Capture the cell that displays the provided text and extract its [x, y] central coordinate. 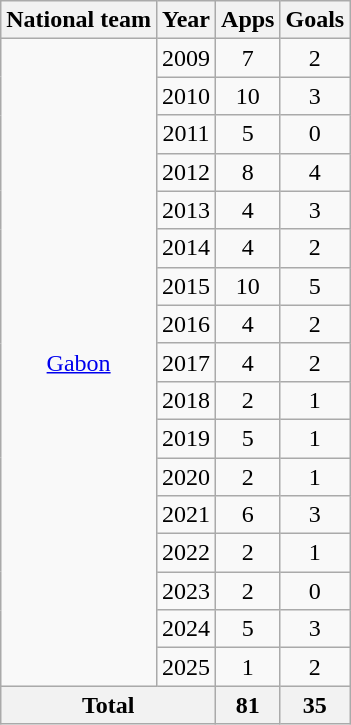
Goals [315, 20]
2018 [186, 400]
2014 [186, 248]
2023 [186, 591]
2020 [186, 477]
8 [248, 172]
2024 [186, 629]
Total [108, 705]
2019 [186, 438]
2016 [186, 324]
Year [186, 20]
2013 [186, 210]
6 [248, 515]
Gabon [79, 362]
2022 [186, 553]
National team [79, 20]
35 [315, 705]
2010 [186, 96]
7 [248, 58]
2021 [186, 515]
2017 [186, 362]
2012 [186, 172]
2025 [186, 667]
81 [248, 705]
2011 [186, 134]
2009 [186, 58]
2015 [186, 286]
Apps [248, 20]
